Pinpoint the cell where the given text exists, returning its (x, y) midpoint coordinate. 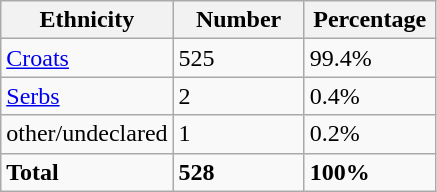
Number (238, 20)
Serbs (87, 96)
Croats (87, 58)
other/undeclared (87, 134)
Total (87, 172)
528 (238, 172)
100% (370, 172)
2 (238, 96)
525 (238, 58)
1 (238, 134)
99.4% (370, 58)
0.4% (370, 96)
0.2% (370, 134)
Percentage (370, 20)
Ethnicity (87, 20)
